Return the (x, y) coordinate for the center point of the cell that contains the specified text.  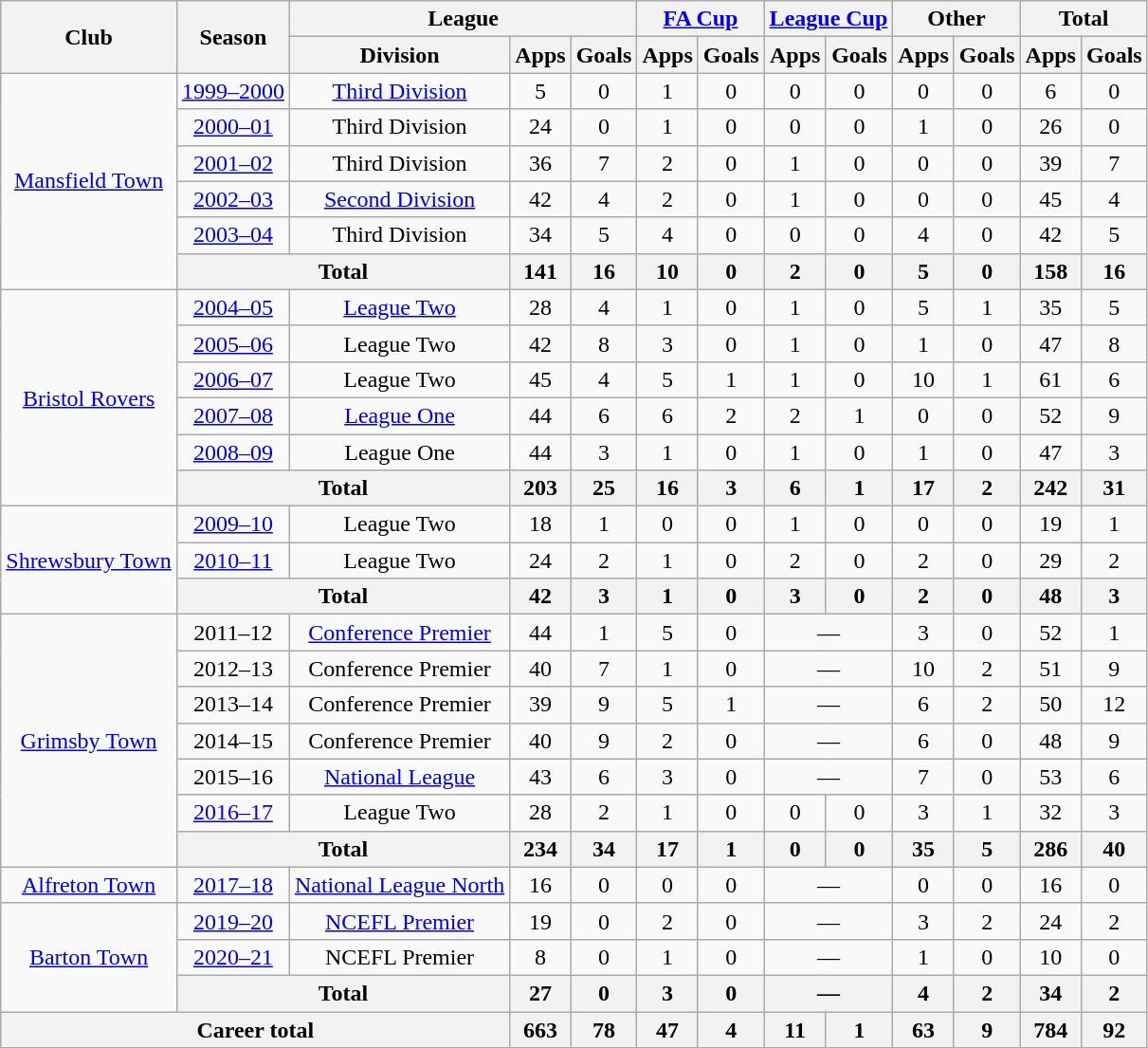
29 (1050, 561)
53 (1050, 777)
Mansfield Town (89, 181)
2006–07 (233, 379)
League Cup (829, 19)
203 (540, 488)
2019–20 (233, 921)
Shrewsbury Town (89, 561)
National League North (399, 885)
Alfreton Town (89, 885)
92 (1114, 1029)
2001–02 (233, 163)
2002–03 (233, 199)
141 (540, 271)
2003–04 (233, 235)
43 (540, 777)
2012–13 (233, 669)
2008–09 (233, 452)
11 (794, 1029)
286 (1050, 849)
2009–10 (233, 524)
2014–15 (233, 741)
63 (923, 1029)
Club (89, 37)
32 (1050, 813)
234 (540, 849)
2000–01 (233, 127)
2015–16 (233, 777)
Division (399, 55)
18 (540, 524)
12 (1114, 705)
242 (1050, 488)
50 (1050, 705)
51 (1050, 669)
25 (604, 488)
784 (1050, 1029)
2011–12 (233, 633)
158 (1050, 271)
2017–18 (233, 885)
Bristol Rovers (89, 397)
61 (1050, 379)
Career total (256, 1029)
National League (399, 777)
2004–05 (233, 307)
26 (1050, 127)
78 (604, 1029)
Second Division (399, 199)
663 (540, 1029)
2005–06 (233, 343)
Grimsby Town (89, 741)
Other (957, 19)
27 (540, 993)
Season (233, 37)
FA Cup (701, 19)
Barton Town (89, 957)
36 (540, 163)
2013–14 (233, 705)
League (463, 19)
2016–17 (233, 813)
31 (1114, 488)
2020–21 (233, 957)
1999–2000 (233, 91)
2010–11 (233, 561)
2007–08 (233, 415)
